Capture the cell that displays the provided text and extract its [X, Y] central coordinate. 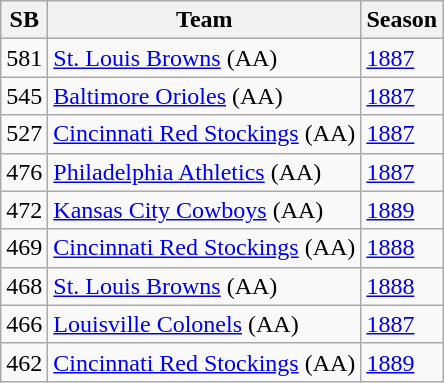
472 [24, 210]
Kansas City Cowboys (AA) [204, 210]
Baltimore Orioles (AA) [204, 96]
462 [24, 362]
469 [24, 248]
476 [24, 172]
Philadelphia Athletics (AA) [204, 172]
527 [24, 134]
Season [402, 20]
Team [204, 20]
SB [24, 20]
466 [24, 324]
Louisville Colonels (AA) [204, 324]
545 [24, 96]
581 [24, 58]
468 [24, 286]
